Identify which cell holds the provided text, then report its [X, Y] central coordinate. 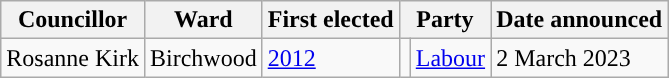
Date announced [580, 20]
First elected [330, 20]
Rosanne Kirk [73, 58]
2 March 2023 [580, 58]
2012 [330, 58]
Councillor [73, 20]
Party [444, 20]
Labour [450, 58]
Ward [203, 20]
Birchwood [203, 58]
